Return the [x, y] coordinate for the center point of the cell that contains the specified text.  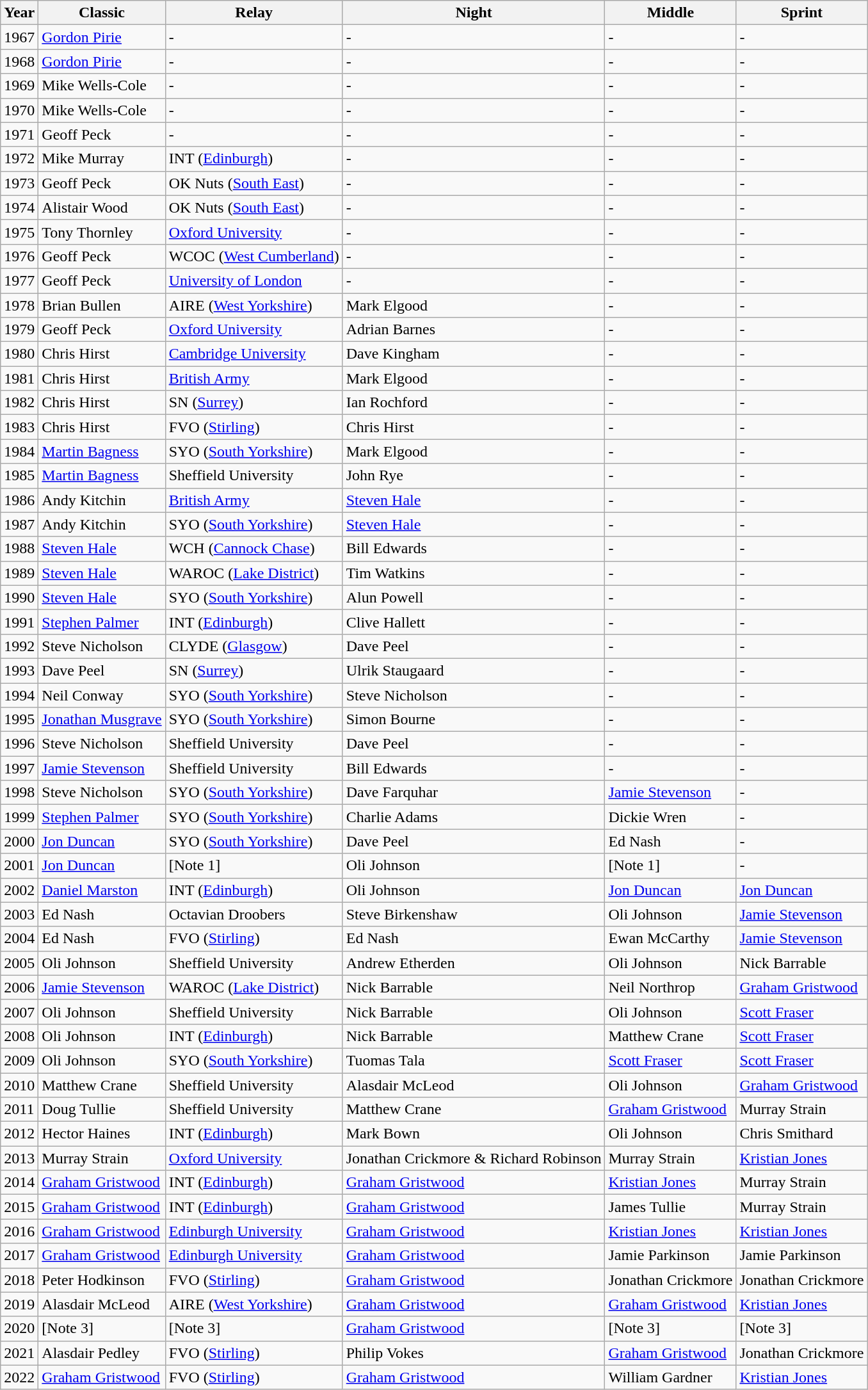
1993 [19, 670]
Octavian Droobers [253, 914]
2022 [19, 1377]
1999 [19, 817]
2015 [19, 1207]
2003 [19, 914]
1970 [19, 110]
2004 [19, 939]
1976 [19, 256]
Hector Haines [102, 1134]
2020 [19, 1329]
1967 [19, 37]
1968 [19, 61]
Dave Kingham [474, 354]
Mike Murray [102, 159]
Chris Smithard [801, 1134]
2010 [19, 1085]
WCH (Cannock Chase) [253, 549]
2014 [19, 1183]
Simon Bourne [474, 720]
2011 [19, 1110]
2018 [19, 1280]
2021 [19, 1353]
1989 [19, 573]
Mark Bown [474, 1134]
Philip Vokes [474, 1353]
Dickie Wren [671, 817]
2007 [19, 1012]
Cambridge University [253, 354]
Jonathan Crickmore & Richard Robinson [474, 1158]
Neil Northrop [671, 987]
Ian Rochford [474, 403]
Alun Powell [474, 597]
1990 [19, 597]
1971 [19, 134]
Andrew Etherden [474, 963]
2005 [19, 963]
Adrian Barnes [474, 330]
2012 [19, 1134]
1977 [19, 280]
James Tullie [671, 1207]
Relay [253, 13]
Peter Hodkinson [102, 1280]
John Rye [474, 476]
1972 [19, 159]
CLYDE (Glasgow) [253, 646]
1983 [19, 427]
1997 [19, 768]
Alasdair Pedley [102, 1353]
2002 [19, 890]
1969 [19, 86]
1988 [19, 549]
Steve Birkenshaw [474, 914]
University of London [253, 280]
1995 [19, 720]
Tim Watkins [474, 573]
Ewan McCarthy [671, 939]
2006 [19, 987]
Middle [671, 13]
1996 [19, 744]
1994 [19, 695]
Doug Tullie [102, 1110]
1973 [19, 183]
1978 [19, 305]
Clive Hallett [474, 622]
2016 [19, 1231]
Dave Farquhar [474, 793]
1998 [19, 793]
1974 [19, 207]
1987 [19, 524]
1991 [19, 622]
Night [474, 13]
1986 [19, 500]
Alistair Wood [102, 207]
Daniel Marston [102, 890]
2019 [19, 1304]
Brian Bullen [102, 305]
Ulrik Staugaard [474, 670]
2013 [19, 1158]
2008 [19, 1036]
1981 [19, 378]
William Gardner [671, 1377]
Classic [102, 13]
WCOC (West Cumberland) [253, 256]
1982 [19, 403]
1992 [19, 646]
2000 [19, 841]
Tony Thornley [102, 232]
2017 [19, 1256]
2001 [19, 866]
1985 [19, 476]
1979 [19, 330]
Sprint [801, 13]
2009 [19, 1060]
Year [19, 13]
Jonathan Musgrave [102, 720]
1984 [19, 451]
1980 [19, 354]
Tuomas Tala [474, 1060]
Neil Conway [102, 695]
Charlie Adams [474, 817]
1975 [19, 232]
